Output the (X, Y) coordinate of the center of the cell containing the given text.  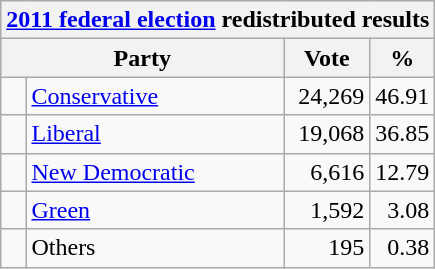
Party (142, 58)
Liberal (155, 134)
24,269 (327, 96)
1,592 (327, 210)
% (402, 58)
Conservative (155, 96)
12.79 (402, 172)
0.38 (402, 248)
46.91 (402, 96)
19,068 (327, 134)
3.08 (402, 210)
2011 federal election redistributed results (218, 20)
Others (155, 248)
6,616 (327, 172)
New Democratic (155, 172)
195 (327, 248)
36.85 (402, 134)
Vote (327, 58)
Green (155, 210)
